Identify which cell holds the provided text, then report its [x, y] central coordinate. 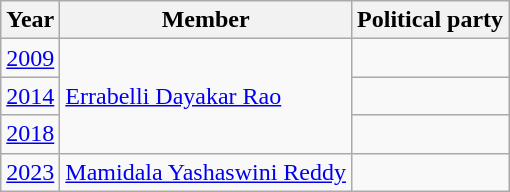
Errabelli Dayakar Rao [206, 96]
2018 [30, 134]
Political party [430, 20]
2023 [30, 172]
Member [206, 20]
2009 [30, 58]
Mamidala Yashaswini Reddy [206, 172]
Year [30, 20]
2014 [30, 96]
